Determine the (x, y) coordinate at the center of the cell enclosing the given text.  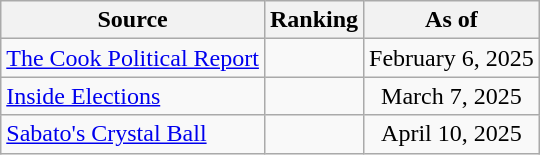
February 6, 2025 (452, 58)
Sabato's Crystal Ball (133, 134)
As of (452, 20)
The Cook Political Report (133, 58)
Ranking (314, 20)
Source (133, 20)
Inside Elections (133, 96)
March 7, 2025 (452, 96)
April 10, 2025 (452, 134)
